Determine the [x, y] coordinate at the center of the cell enclosing the given text.  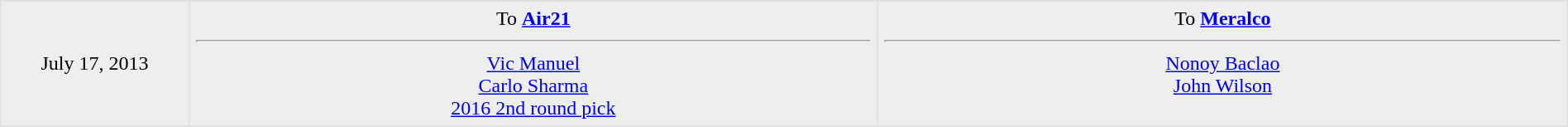
To MeralcoNonoy Baclao John Wilson [1223, 64]
July 17, 2013 [94, 64]
To Air21Vic Manuel Carlo Sharma 2016 2nd round pick [533, 64]
